Return the [X, Y] coordinate for the center point of the cell that contains the specified text.  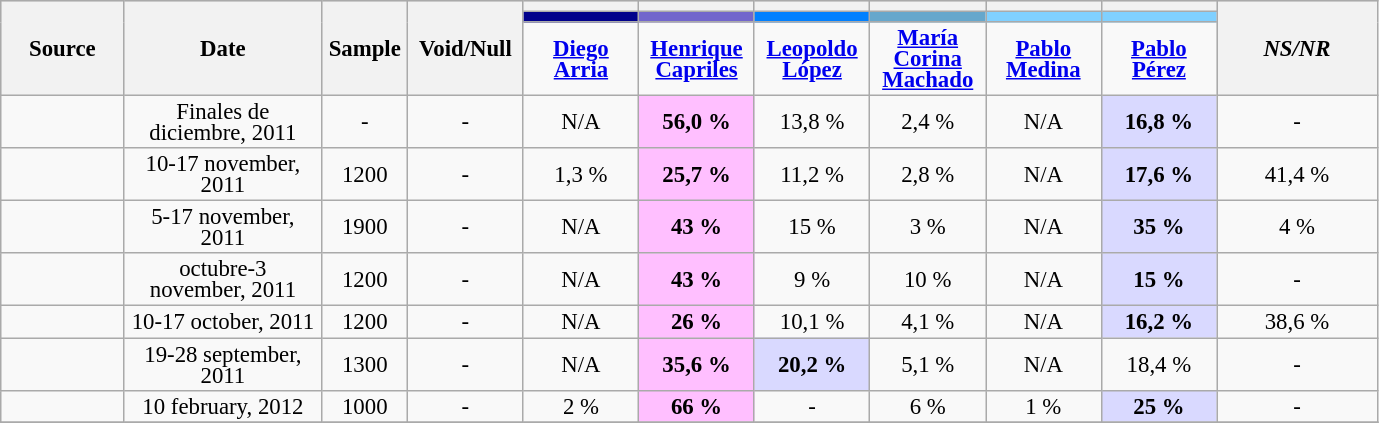
Sample [365, 48]
octubre-3 november, 2011 [223, 280]
18,4 % [1159, 364]
Finales de diciembre, 2011 [223, 122]
María Corina Machado [928, 59]
9 % [812, 280]
17,6 % [1159, 174]
16,2 % [1159, 322]
26 % [697, 322]
3 % [928, 228]
4,1 % [928, 322]
5,1 % [928, 364]
1,3 % [581, 174]
Pablo Medina [1044, 59]
5-17 november, 2011 [223, 228]
11,2 % [812, 174]
13,8 % [812, 122]
Diego Arria [581, 59]
1000 [365, 406]
Henrique Capriles [697, 59]
1300 [365, 364]
25,7 % [697, 174]
20,2 % [812, 364]
Leopoldo López [812, 59]
25 % [1159, 406]
56,0 % [697, 122]
2,4 % [928, 122]
1900 [365, 228]
4 % [1298, 228]
NS/NR [1298, 48]
19-28 september, 2011 [223, 364]
41,4 % [1298, 174]
10-17 october, 2011 [223, 322]
2 % [581, 406]
10-17 november, 2011 [223, 174]
Void/Null [466, 48]
38,6 % [1298, 322]
Pablo Pérez [1159, 59]
35,6 % [697, 364]
10 % [928, 280]
66 % [697, 406]
10,1 % [812, 322]
Date [223, 48]
1 % [1044, 406]
10 february, 2012 [223, 406]
2,8 % [928, 174]
16,8 % [1159, 122]
6 % [928, 406]
Source [62, 48]
35 % [1159, 228]
